Scan for the cell matching the given text and deliver its (X, Y) coordinate at center. 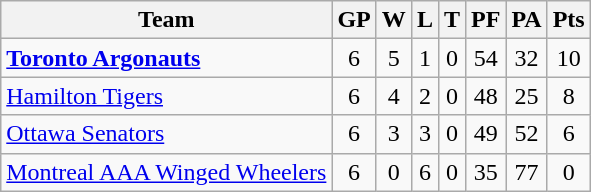
4 (394, 96)
32 (526, 58)
W (394, 20)
Montreal AAA Winged Wheelers (166, 172)
L (424, 20)
T (452, 20)
1 (424, 58)
Pts (568, 20)
PA (526, 20)
5 (394, 58)
PF (485, 20)
Team (166, 20)
25 (526, 96)
Hamilton Tigers (166, 96)
54 (485, 58)
Toronto Argonauts (166, 58)
GP (354, 20)
49 (485, 134)
77 (526, 172)
35 (485, 172)
8 (568, 96)
2 (424, 96)
Ottawa Senators (166, 134)
48 (485, 96)
10 (568, 58)
52 (526, 134)
